Search for the cell housing the specified text and yield its (x, y) center coordinate. 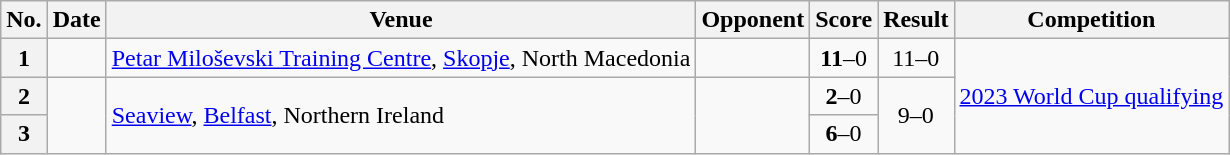
Result (916, 20)
Seaview, Belfast, Northern Ireland (401, 115)
2023 World Cup qualifying (1092, 96)
3 (24, 134)
Score (844, 20)
2–0 (844, 96)
Opponent (753, 20)
Venue (401, 20)
Petar Miloševski Training Centre, Skopje, North Macedonia (401, 58)
1 (24, 58)
2 (24, 96)
9–0 (916, 115)
Competition (1092, 20)
6–0 (844, 134)
Date (76, 20)
No. (24, 20)
